Provide the (X, Y) coordinate of the cell's center where the given text is located.  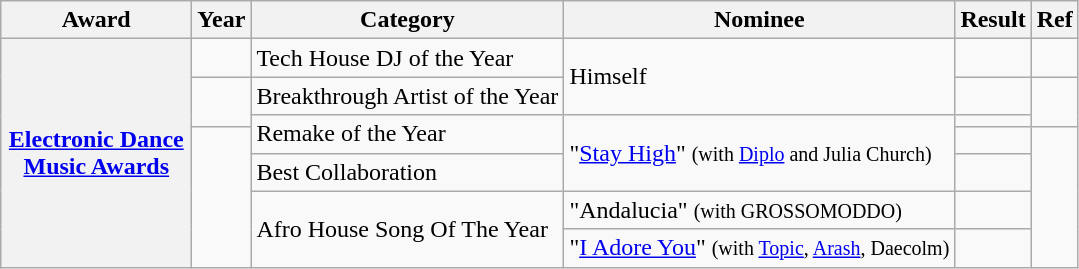
Award (96, 20)
Breakthrough Artist of the Year (408, 96)
"I Adore You" (with Topic, Arash, Daecolm) (760, 248)
Electronic Dance Music Awards (96, 153)
Result (993, 20)
Tech House DJ of the Year (408, 58)
"Stay High" (with Diplo and Julia Church) (760, 153)
Best Collaboration (408, 172)
"Andalucia" (with GROSSOMODDO) (760, 210)
Remake of the Year (408, 134)
Himself (760, 77)
Nominee (760, 20)
Year (222, 20)
Category (408, 20)
Afro House Song Of The Year (408, 229)
Ref (1054, 20)
